Scan for the cell matching the given text and deliver its [X, Y] coordinate at center. 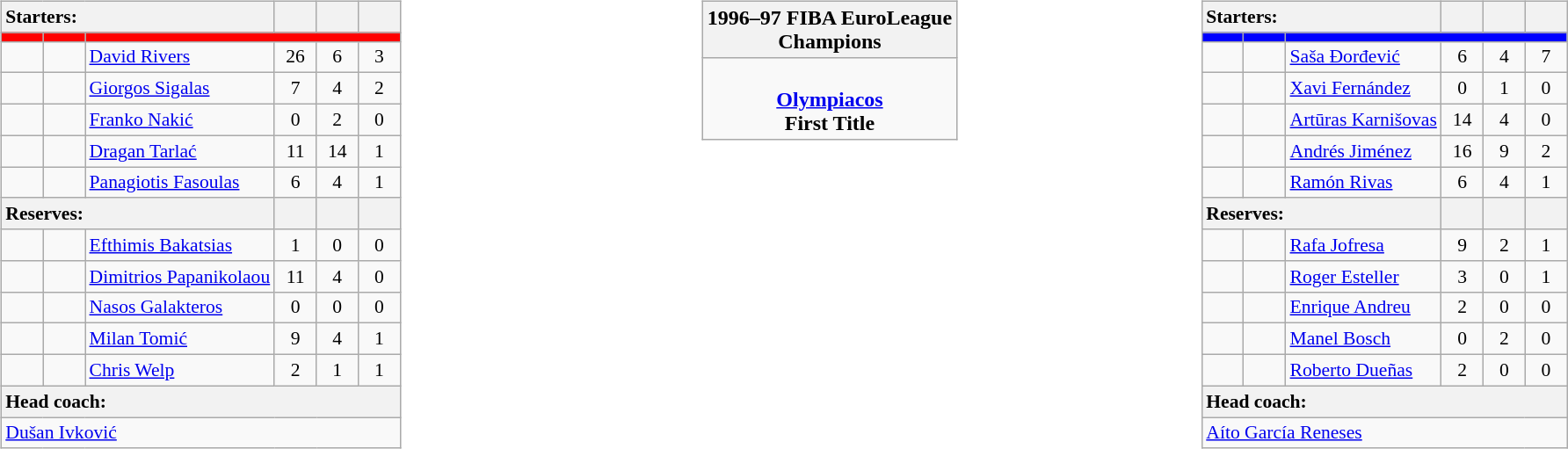
Artūras Karnišovas [1362, 119]
Chris Welp [179, 370]
David Rivers [179, 57]
Roberto Dueñas [1362, 370]
Giorgos Sigalas [179, 89]
Saša Đorđević [1362, 57]
Manel Bosch [1362, 339]
Roger Esteller [1362, 276]
1996–97 FIBA EuroLeagueChampions [830, 30]
Milan Tomić [179, 339]
Enrique Andreu [1362, 308]
Efthimis Bakatsias [179, 245]
Rafa Jofresa [1362, 245]
Andrés Jiménez [1362, 151]
Dragan Tarlać [179, 151]
Aíto García Reneses [1384, 432]
Dimitrios Papanikolaou [179, 276]
Olympiacos First Title [830, 98]
Dušan Ivković [200, 432]
Xavi Fernández [1362, 89]
Nasos Galakteros [179, 308]
26 [295, 57]
Franko Nakić [179, 119]
Panagiotis Fasoulas [179, 183]
Ramón Rivas [1362, 183]
16 [1463, 151]
